Pinpoint the cell where the given text exists, returning its (x, y) midpoint coordinate. 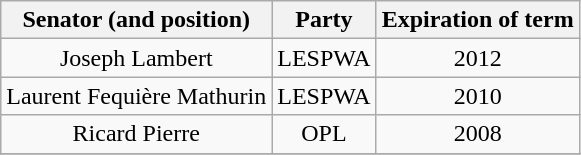
2010 (478, 96)
2008 (478, 134)
OPL (324, 134)
Laurent Fequière Mathurin (136, 96)
Party (324, 20)
2012 (478, 58)
Senator (and position) (136, 20)
Ricard Pierre (136, 134)
Expiration of term (478, 20)
Joseph Lambert (136, 58)
